Extract the [x, y] coordinate from the center of the cell holding the provided text.  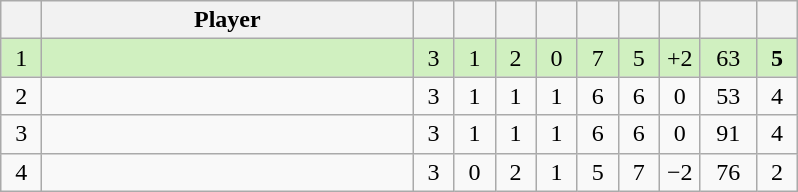
Player [228, 20]
+2 [680, 58]
53 [728, 96]
91 [728, 134]
−2 [680, 172]
63 [728, 58]
76 [728, 172]
